Output the [x, y] coordinate of the center of the cell containing the given text.  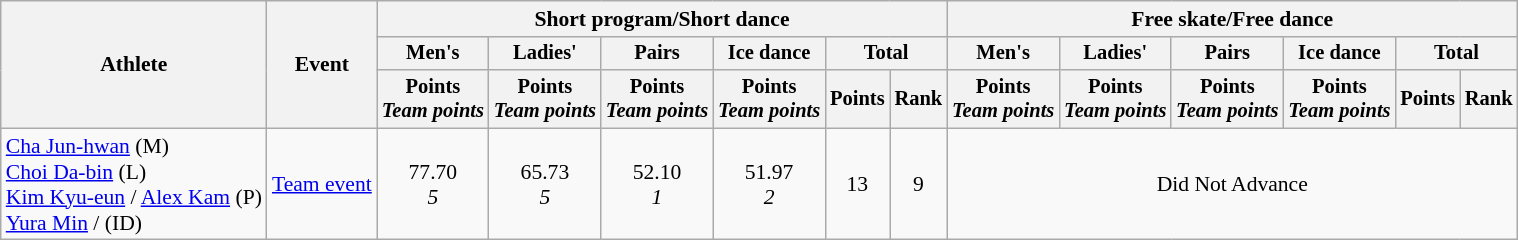
Cha Jun-hwan (M)Choi Da-bin (L)Kim Kyu-eun / Alex Kam (P)Yura Min / (ID) [134, 184]
51.972 [769, 184]
52.101 [657, 184]
13 [857, 184]
Did Not Advance [1232, 184]
77.705 [433, 184]
Event [322, 64]
Free skate/Free dance [1232, 19]
9 [919, 184]
Short program/Short dance [662, 19]
65.735 [545, 184]
Team event [322, 184]
Athlete [134, 64]
